Output the (x, y) coordinate of the center of the cell containing the given text.  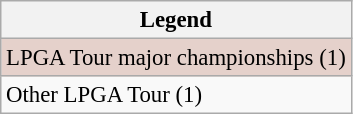
Other LPGA Tour (1) (176, 95)
LPGA Tour major championships (1) (176, 58)
Legend (176, 20)
